From the cell containing the given text, extract its center point as [x, y] coordinate. 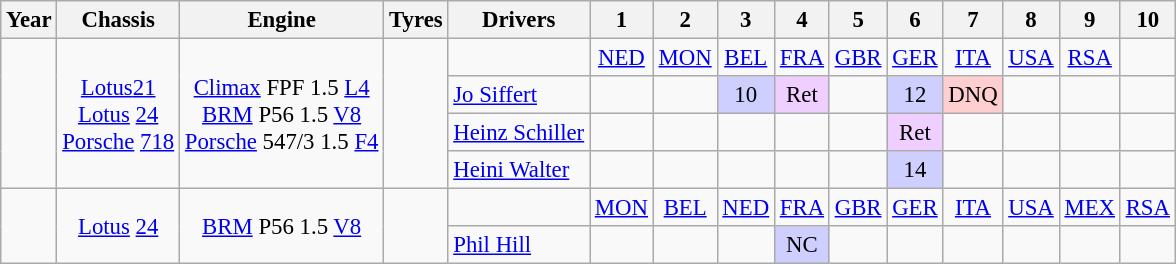
Lotus 24 [118, 226]
14 [915, 170]
Jo Siffert [519, 95]
Tyres [416, 20]
Heinz Schiller [519, 133]
4 [802, 20]
5 [858, 20]
2 [685, 20]
9 [1090, 20]
Phil Hill [519, 245]
Lotus21Lotus 24Porsche 718 [118, 114]
Engine [281, 20]
6 [915, 20]
Chassis [118, 20]
3 [746, 20]
Heini Walter [519, 170]
8 [1031, 20]
DNQ [973, 95]
MEX [1090, 208]
Year [29, 20]
BRM P56 1.5 V8 [281, 226]
NC [802, 245]
1 [622, 20]
12 [915, 95]
Drivers [519, 20]
Climax FPF 1.5 L4BRM P56 1.5 V8Porsche 547/3 1.5 F4 [281, 114]
7 [973, 20]
